Return (X, Y) of the center of cell containing provided text 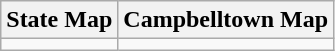
State Map (60, 20)
Campbelltown Map (226, 20)
